For the text-containing cell, return its midpoint in (x, y) coordinate format. 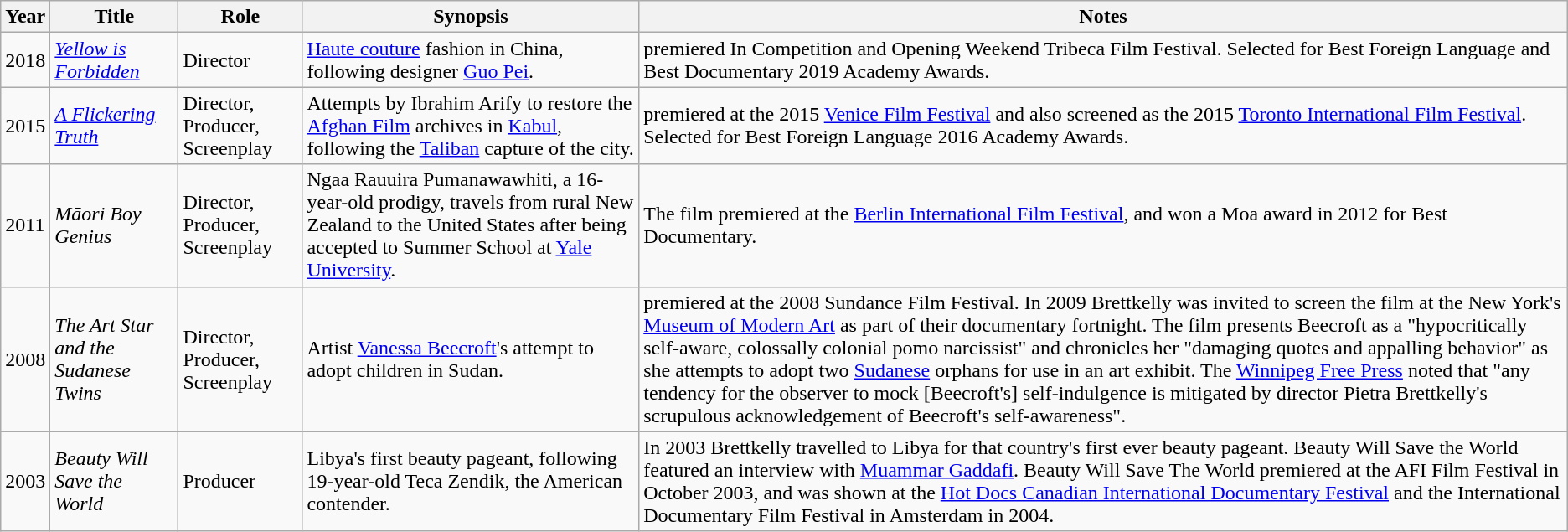
Title (114, 17)
2003 (25, 481)
Yellow is Forbidden (114, 60)
premiered In Competition and Opening Weekend Tribeca Film Festival. Selected for Best Foreign Language and Best Documentary 2019 Academy Awards. (1104, 60)
2011 (25, 225)
Haute couture fashion in China, following designer Guo Pei. (471, 60)
2018 (25, 60)
Director (240, 60)
Synopsis (471, 17)
Māori Boy Genius (114, 225)
Role (240, 17)
Notes (1104, 17)
Year (25, 17)
2015 (25, 126)
Artist Vanessa Beecroft's attempt to adopt children in Sudan. (471, 359)
Producer (240, 481)
Beauty Will Save the World (114, 481)
The film premiered at the Berlin International Film Festival, and won a Moa award in 2012 for Best Documentary. (1104, 225)
Attempts by Ibrahim Arify to restore the Afghan Film archives in Kabul, following the Taliban capture of the city. (471, 126)
The Art Star and the Sudanese Twins (114, 359)
2008 (25, 359)
Libya's first beauty pageant, following 19-year-old Teca Zendik, the American contender. (471, 481)
A Flickering Truth (114, 126)
